Identify which cell holds the provided text, then report its [x, y] central coordinate. 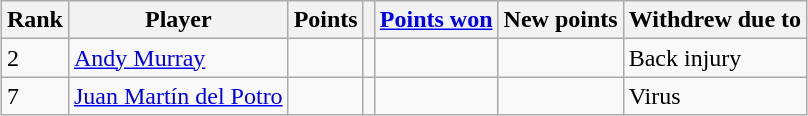
Rank [34, 20]
2 [34, 58]
7 [34, 96]
New points [560, 20]
Points won [436, 20]
Andy Murray [178, 58]
Points [326, 20]
Juan Martín del Potro [178, 96]
Player [178, 20]
Withdrew due to [715, 20]
Virus [715, 96]
Back injury [715, 58]
